Capture the cell that displays the provided text and extract its [x, y] central coordinate. 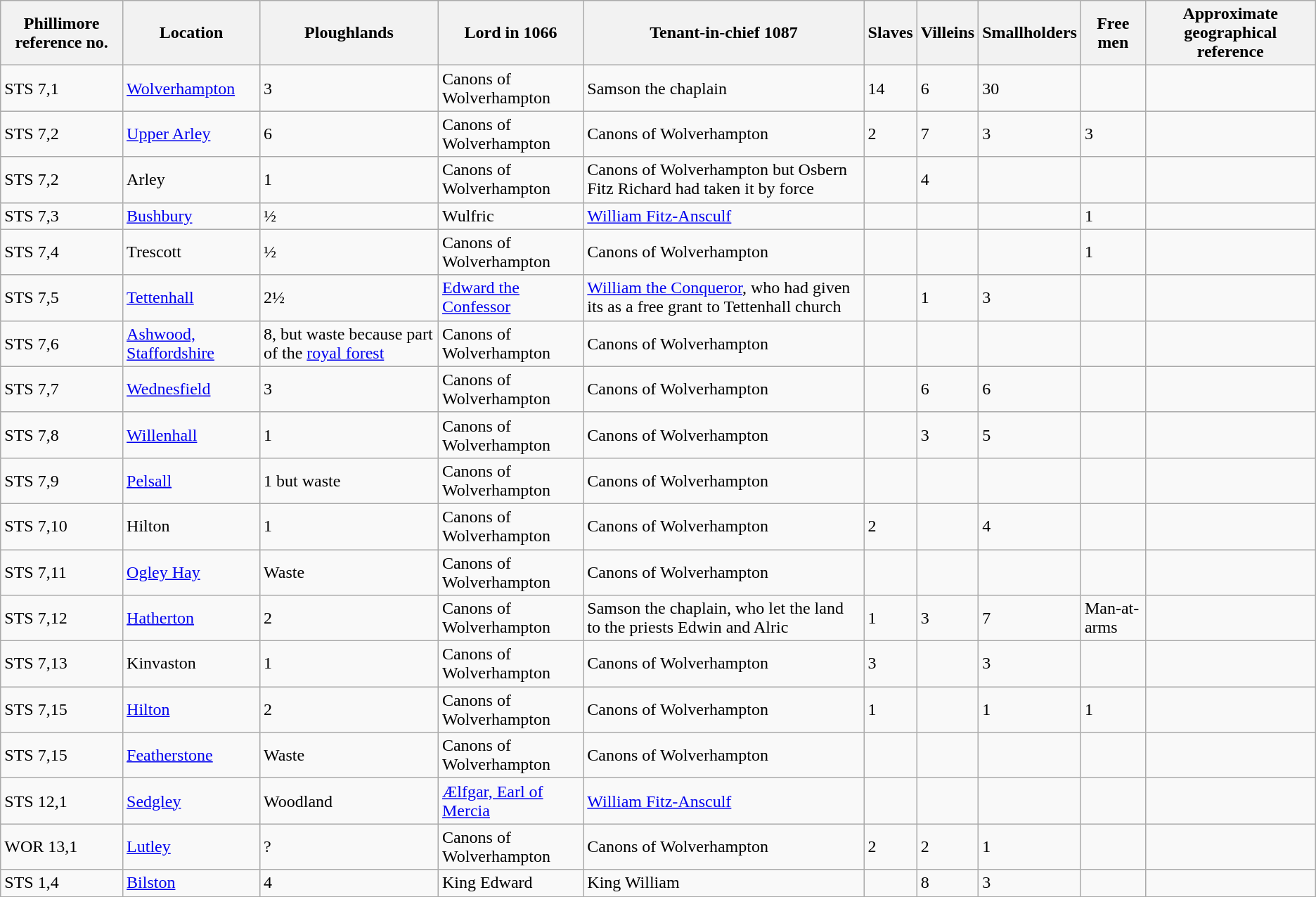
Ashwood, Staffordshire [191, 343]
5 [1030, 434]
Ælfgar, Earl of Mercia [510, 801]
Hatherton [191, 619]
Bushbury [191, 216]
King William [724, 883]
STS 7,8 [62, 434]
King Edward [510, 883]
Approximate geographical reference [1230, 33]
Edward the Confessor [510, 298]
STS 7,6 [62, 343]
2½ [349, 298]
Woodland [349, 801]
Upper Arley [191, 134]
Arley [191, 180]
Villeins [948, 33]
Trescott [191, 252]
Slaves [890, 33]
Free men [1113, 33]
Wednesfield [191, 389]
Samson the chaplain [724, 89]
STS 7,3 [62, 216]
14 [890, 89]
1 but waste [349, 481]
Ogley Hay [191, 572]
WOR 13,1 [62, 846]
8 [948, 883]
Wulfric [510, 216]
Samson the chaplain, who let the land to the priests Edwin and Alric [724, 619]
STS 1,4 [62, 883]
William the Conqueror, who had given its as a free grant to Tettenhall church [724, 298]
Tenant-in-chief 1087 [724, 33]
8, but waste because part of the royal forest [349, 343]
STS 7,13 [62, 664]
STS 7,5 [62, 298]
Smallholders [1030, 33]
STS 7,9 [62, 481]
Wolverhampton [191, 89]
STS 7,4 [62, 252]
Phillimore reference no. [62, 33]
? [349, 846]
30 [1030, 89]
Pelsall [191, 481]
Featherstone [191, 755]
STS 12,1 [62, 801]
Lutley [191, 846]
Sedgley [191, 801]
Man-at-arms [1113, 619]
Bilston [191, 883]
STS 7,10 [62, 526]
Canons of Wolverhampton but Osbern Fitz Richard had taken it by force [724, 180]
Ploughlands [349, 33]
STS 7,11 [62, 572]
STS 7,1 [62, 89]
Willenhall [191, 434]
STS 7,12 [62, 619]
Location [191, 33]
Kinvaston [191, 664]
STS 7,7 [62, 389]
Lord in 1066 [510, 33]
Tettenhall [191, 298]
